Pinpoint the cell where the given text exists, returning its [X, Y] midpoint coordinate. 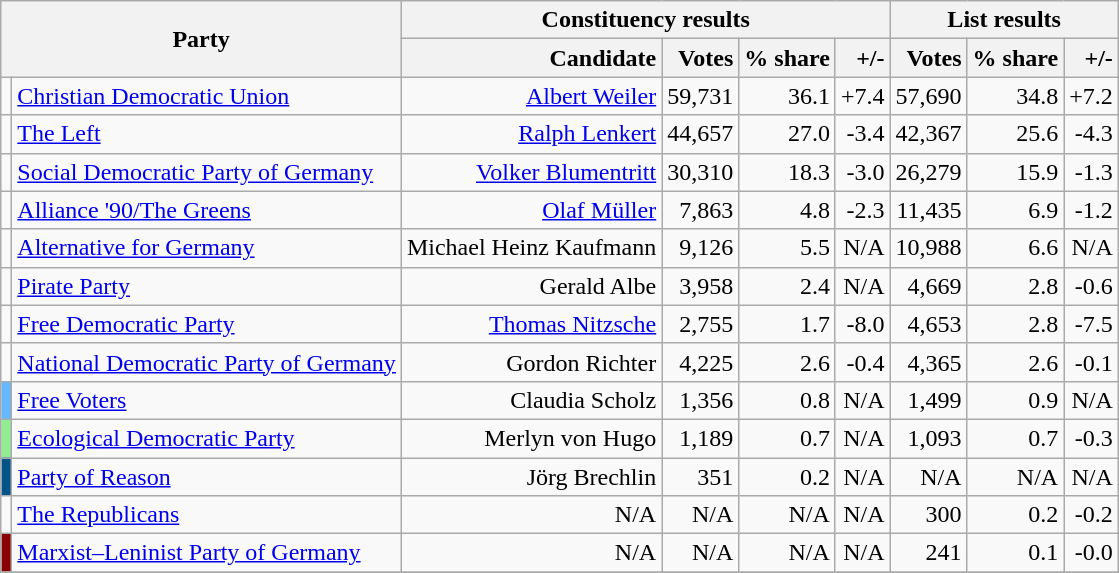
Gordon Richter [531, 362]
1,093 [928, 438]
2,755 [700, 324]
18.3 [788, 172]
-8.0 [862, 324]
300 [928, 515]
Gerald Albe [531, 286]
5.5 [788, 248]
-3.0 [862, 172]
Alliance '90/The Greens [207, 210]
Olaf Müller [531, 210]
-7.5 [1092, 324]
Candidate [531, 58]
-3.4 [862, 134]
4,669 [928, 286]
4,365 [928, 362]
4.8 [788, 210]
241 [928, 553]
-0.0 [1092, 553]
+7.4 [862, 96]
7,863 [700, 210]
+7.2 [1092, 96]
Michael Heinz Kaufmann [531, 248]
Alternative for Germany [207, 248]
-0.6 [1092, 286]
25.6 [1016, 134]
-1.3 [1092, 172]
-0.1 [1092, 362]
Free Democratic Party [207, 324]
57,690 [928, 96]
27.0 [788, 134]
4,653 [928, 324]
0.8 [788, 400]
1,499 [928, 400]
Ralph Lenkert [531, 134]
Ecological Democratic Party [207, 438]
1.7 [788, 324]
National Democratic Party of Germany [207, 362]
-0.2 [1092, 515]
1,189 [700, 438]
Albert Weiler [531, 96]
-4.3 [1092, 134]
List results [1004, 20]
6.6 [1016, 248]
Pirate Party [207, 286]
9,126 [700, 248]
4,225 [700, 362]
0.1 [1016, 553]
-0.3 [1092, 438]
The Republicans [207, 515]
6.9 [1016, 210]
Thomas Nitzsche [531, 324]
The Left [207, 134]
Party [202, 39]
Jörg Brechlin [531, 477]
44,657 [700, 134]
Social Democratic Party of Germany [207, 172]
10,988 [928, 248]
Volker Blumentritt [531, 172]
30,310 [700, 172]
0.9 [1016, 400]
Constituency results [646, 20]
26,279 [928, 172]
3,958 [700, 286]
15.9 [1016, 172]
Free Voters [207, 400]
1,356 [700, 400]
Claudia Scholz [531, 400]
-2.3 [862, 210]
Party of Reason [207, 477]
2.4 [788, 286]
Marxist–Leninist Party of Germany [207, 553]
Christian Democratic Union [207, 96]
42,367 [928, 134]
36.1 [788, 96]
59,731 [700, 96]
34.8 [1016, 96]
-0.4 [862, 362]
Merlyn von Hugo [531, 438]
11,435 [928, 210]
351 [700, 477]
-1.2 [1092, 210]
